Return [X, Y] of the center of cell containing provided text 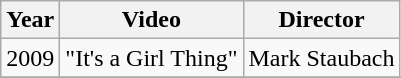
Director [322, 20]
Year [30, 20]
Video [152, 20]
Mark Staubach [322, 58]
"It's a Girl Thing" [152, 58]
2009 [30, 58]
